From the cell containing the given text, extract its center point as [x, y] coordinate. 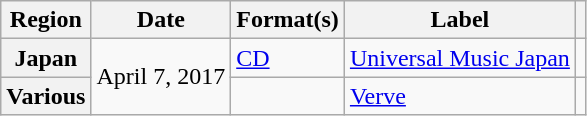
Format(s) [288, 20]
CD [288, 58]
Various [46, 96]
Verve [460, 96]
Japan [46, 58]
April 7, 2017 [161, 77]
Label [460, 20]
Date [161, 20]
Universal Music Japan [460, 58]
Region [46, 20]
